Capture the cell that displays the provided text and extract its (x, y) central coordinate. 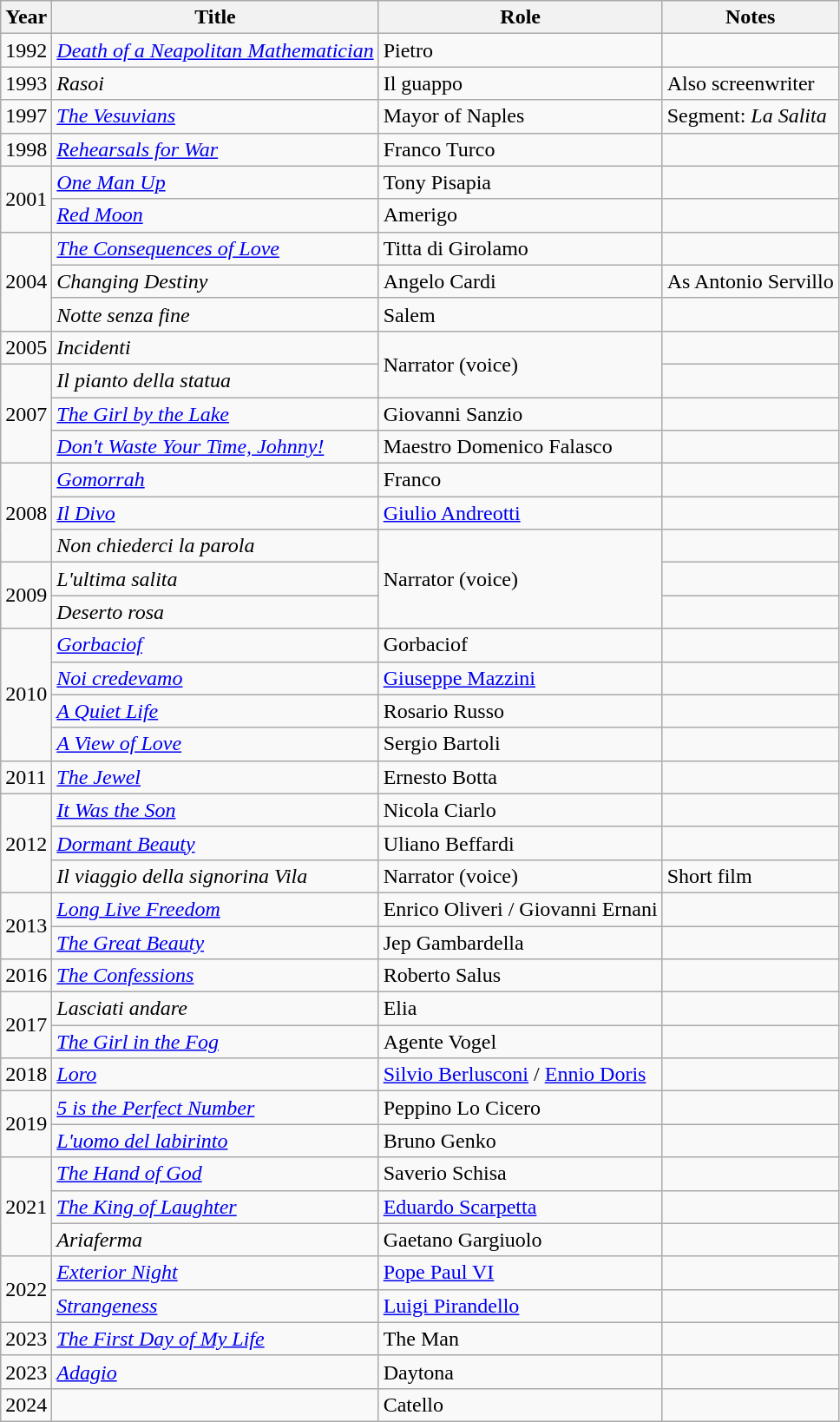
Ariaferma (215, 1240)
Luigi Pirandello (521, 1306)
The Man (521, 1339)
Ernesto Botta (521, 777)
Year (26, 17)
Bruno Genko (521, 1141)
Death of a Neapolitan Mathematician (215, 50)
Also screenwriter (750, 83)
Red Moon (215, 215)
Giovanni Sanzio (521, 414)
Jep Gambardella (521, 942)
Exterior Night (215, 1273)
2021 (26, 1207)
Gaetano Gargiuolo (521, 1240)
1993 (26, 83)
Non chiederci la parola (215, 546)
The Hand of God (215, 1174)
2008 (26, 513)
Giulio Andreotti (521, 513)
Tony Pisapia (521, 182)
The Great Beauty (215, 942)
Loro (215, 1075)
Il Divo (215, 513)
5 is the Perfect Number (215, 1108)
Incidenti (215, 347)
Rosario Russo (521, 711)
The Consequences of Love (215, 248)
Enrico Oliveri / Giovanni Ernani (521, 909)
2013 (26, 925)
L'uomo del labirinto (215, 1141)
The Girl in the Fog (215, 1042)
Rasoi (215, 83)
Elia (521, 1009)
Gomorrah (215, 480)
2005 (26, 347)
Nicola Ciarlo (521, 810)
Short film (750, 876)
Saverio Schisa (521, 1174)
Notes (750, 17)
Sergio Bartoli (521, 744)
2010 (26, 695)
One Man Up (215, 182)
2016 (26, 976)
Segment: La Salita (750, 116)
Deserto rosa (215, 612)
Lasciati andare (215, 1009)
1997 (26, 116)
Notte senza fine (215, 314)
Il viaggio della signorina Vila (215, 876)
Amerigo (521, 215)
Role (521, 17)
2004 (26, 281)
The First Day of My Life (215, 1339)
Daytona (521, 1372)
Adagio (215, 1372)
Maestro Domenico Falasco (521, 447)
Don't Waste Your Time, Johnny! (215, 447)
1992 (26, 50)
The Girl by the Lake (215, 414)
Salem (521, 314)
2009 (26, 596)
Title (215, 17)
The King of Laughter (215, 1207)
The Jewel (215, 777)
Titta di Girolamo (521, 248)
Strangeness (215, 1306)
Giuseppe Mazzini (521, 678)
Peppino Lo Cicero (521, 1108)
A Quiet Life (215, 711)
Rehearsals for War (215, 149)
A View of Love (215, 744)
The Confessions (215, 976)
Silvio Berlusconi / Ennio Doris (521, 1075)
It Was the Son (215, 810)
Dormant Beauty (215, 843)
Il pianto della statua (215, 380)
2017 (26, 1025)
Angelo Cardi (521, 281)
Agente Vogel (521, 1042)
Uliano Beffardi (521, 843)
2018 (26, 1075)
2012 (26, 843)
1998 (26, 149)
2019 (26, 1124)
2024 (26, 1405)
Pietro (521, 50)
Eduardo Scarpetta (521, 1207)
2022 (26, 1289)
The Vesuvians (215, 116)
L'ultima salita (215, 579)
Catello (521, 1405)
2007 (26, 413)
Long Live Freedom (215, 909)
Pope Paul VI (521, 1273)
Franco (521, 480)
Roberto Salus (521, 976)
Changing Destiny (215, 281)
Noi credevamo (215, 678)
Mayor of Naples (521, 116)
2001 (26, 199)
Franco Turco (521, 149)
2011 (26, 777)
Il guappo (521, 83)
As Antonio Servillo (750, 281)
